Extract the [X, Y] coordinate from the center of the cell holding the provided text.  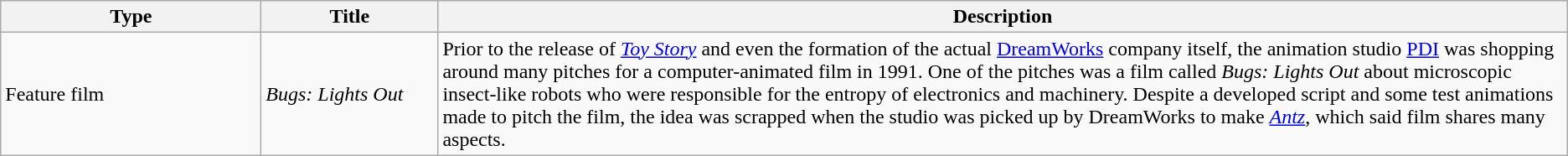
Bugs: Lights Out [350, 94]
Feature film [131, 94]
Type [131, 17]
Title [350, 17]
Description [1003, 17]
